Detect which cell encompasses the target text, then output its [x, y] center coordinate. 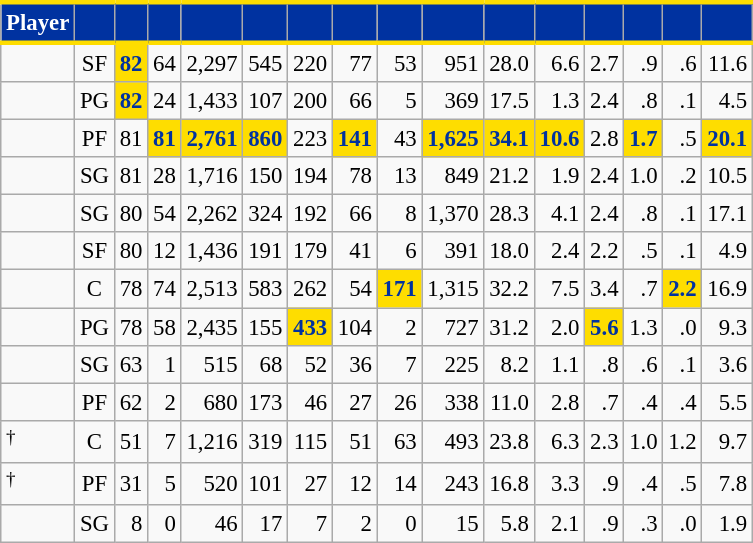
262 [310, 289]
493 [453, 441]
24 [164, 101]
2.3 [604, 441]
141 [354, 139]
Player [38, 22]
860 [266, 139]
1,436 [212, 251]
391 [453, 251]
223 [310, 139]
1.2 [682, 441]
23.8 [509, 441]
13 [400, 176]
6.6 [559, 62]
.3 [644, 524]
7.8 [727, 484]
1 [164, 364]
4.9 [727, 251]
41 [354, 251]
10.5 [727, 176]
101 [266, 484]
951 [453, 62]
20.1 [727, 139]
194 [310, 176]
11.0 [509, 402]
171 [400, 289]
7.5 [559, 289]
32.2 [509, 289]
15 [453, 524]
200 [310, 101]
319 [266, 441]
64 [164, 62]
515 [212, 364]
191 [266, 251]
324 [266, 214]
6 [400, 251]
16.8 [509, 484]
1,625 [453, 139]
17.1 [727, 214]
9.7 [727, 441]
2.7 [604, 62]
26 [400, 402]
115 [310, 441]
104 [354, 327]
1,216 [212, 441]
4.1 [559, 214]
520 [212, 484]
4.5 [727, 101]
9.3 [727, 327]
1,716 [212, 176]
8.2 [509, 364]
680 [212, 402]
220 [310, 62]
107 [266, 101]
2,513 [212, 289]
74 [164, 289]
11.6 [727, 62]
52 [310, 364]
2.1 [559, 524]
192 [310, 214]
34.1 [509, 139]
31.2 [509, 327]
28.0 [509, 62]
5.6 [604, 327]
17 [266, 524]
1.7 [644, 139]
58 [164, 327]
150 [266, 176]
338 [453, 402]
68 [266, 364]
31 [130, 484]
28 [164, 176]
14 [400, 484]
1,370 [453, 214]
2,297 [212, 62]
1,433 [212, 101]
173 [266, 402]
3.4 [604, 289]
545 [266, 62]
2.0 [559, 327]
43 [400, 139]
2,262 [212, 214]
10.6 [559, 139]
36 [354, 364]
6.3 [559, 441]
727 [453, 327]
1.1 [559, 364]
.2 [682, 176]
849 [453, 176]
369 [453, 101]
77 [354, 62]
2,435 [212, 327]
1,315 [453, 289]
62 [130, 402]
5.5 [727, 402]
28.3 [509, 214]
5.8 [509, 524]
21.2 [509, 176]
53 [400, 62]
18.0 [509, 251]
3.3 [559, 484]
155 [266, 327]
17.5 [509, 101]
179 [310, 251]
243 [453, 484]
225 [453, 364]
583 [266, 289]
3.6 [727, 364]
433 [310, 327]
16.9 [727, 289]
2,761 [212, 139]
